Provide the (X, Y) coordinate of the cell's center where the given text is located.  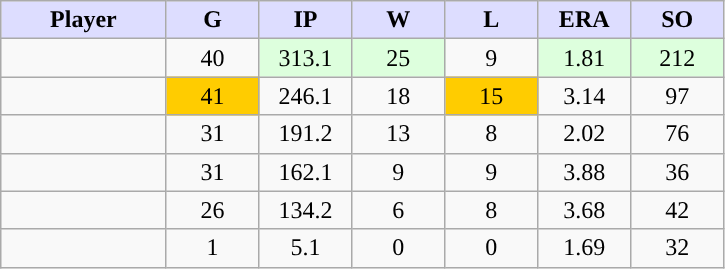
246.1 (306, 96)
5.1 (306, 248)
SO (678, 20)
1 (212, 248)
Player (84, 20)
G (212, 20)
97 (678, 96)
40 (212, 58)
L (492, 20)
3.68 (584, 210)
41 (212, 96)
162.1 (306, 172)
13 (398, 134)
1.81 (584, 58)
76 (678, 134)
18 (398, 96)
32 (678, 248)
313.1 (306, 58)
42 (678, 210)
25 (398, 58)
26 (212, 210)
IP (306, 20)
3.14 (584, 96)
2.02 (584, 134)
3.88 (584, 172)
15 (492, 96)
36 (678, 172)
191.2 (306, 134)
212 (678, 58)
ERA (584, 20)
1.69 (584, 248)
134.2 (306, 210)
W (398, 20)
6 (398, 210)
